Search for the cell housing the specified text and yield its [X, Y] center coordinate. 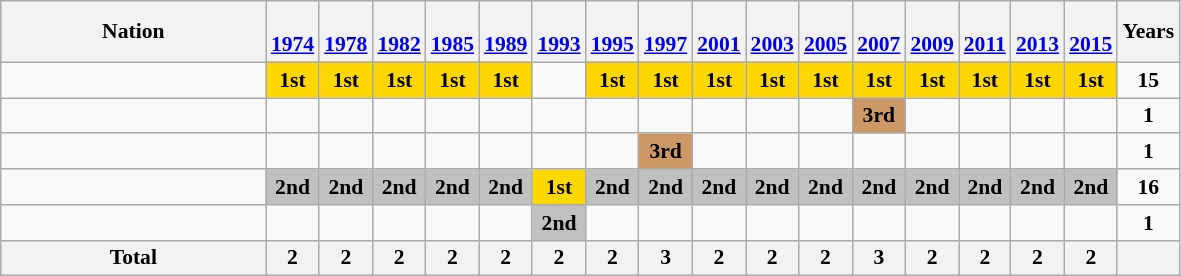
2013 [1038, 32]
1982 [398, 32]
1995 [612, 32]
16 [1148, 187]
1989 [506, 32]
1974 [292, 32]
2015 [1090, 32]
2009 [932, 32]
1993 [558, 32]
2007 [878, 32]
15 [1148, 80]
2005 [826, 32]
Total [134, 258]
Nation [134, 32]
2011 [985, 32]
1997 [666, 32]
1985 [452, 32]
1978 [346, 32]
2001 [718, 32]
2003 [772, 32]
Years [1148, 32]
